Return (X, Y) of the center of cell containing provided text 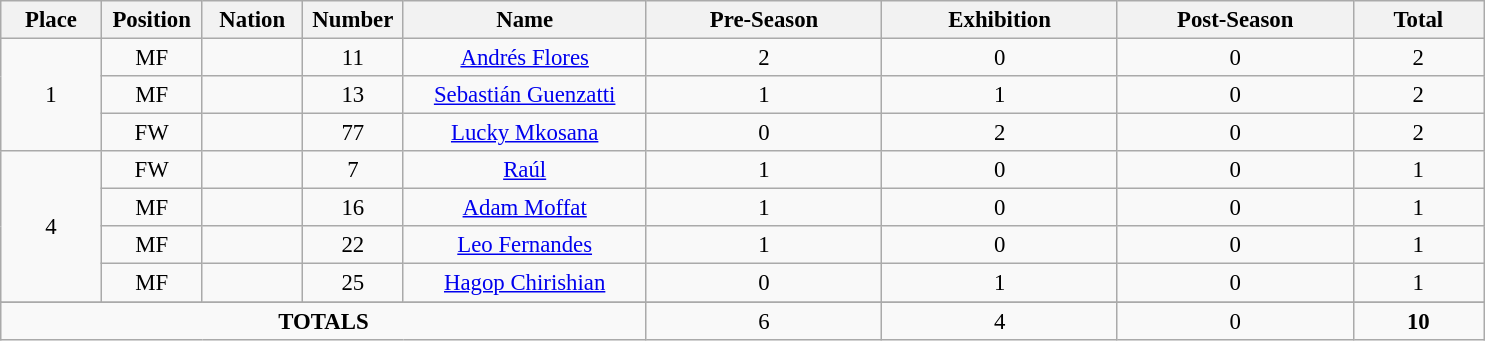
Post-Season (1235, 20)
Number (354, 20)
TOTALS (324, 321)
Total (1418, 20)
Exhibition (1000, 20)
Lucky Mkosana (524, 133)
25 (354, 283)
77 (354, 133)
Position (152, 20)
Andrés Flores (524, 58)
Leo Fernandes (524, 245)
10 (1418, 321)
Adam Moffat (524, 208)
16 (354, 208)
Name (524, 20)
22 (354, 245)
Pre-Season (764, 20)
7 (354, 170)
6 (764, 321)
Place (52, 20)
Raúl (524, 170)
11 (354, 58)
13 (354, 95)
Nation (252, 20)
Hagop Chirishian (524, 283)
Sebastián Guenzatti (524, 95)
